Identify which cell holds the provided text, then report its [X, Y] central coordinate. 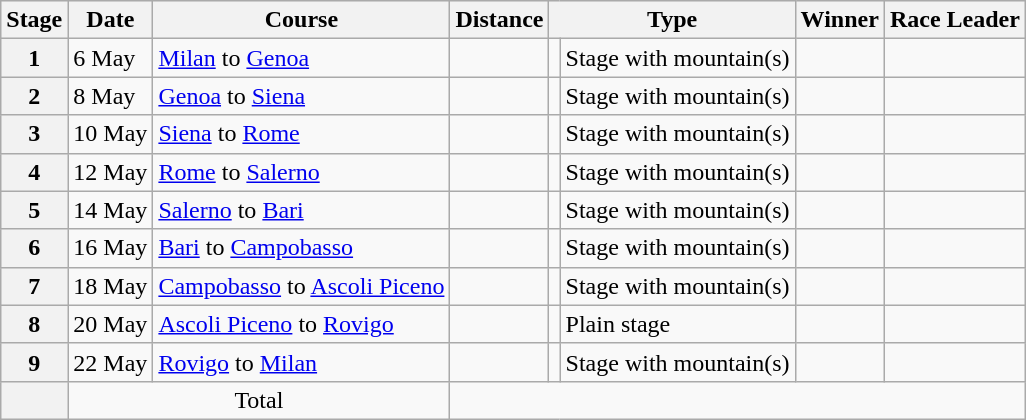
Rovigo to Milan [302, 362]
Bari to Campobasso [302, 248]
1 [34, 58]
Course [302, 20]
Rome to Salerno [302, 172]
4 [34, 172]
8 May [110, 96]
9 [34, 362]
Race Leader [954, 20]
8 [34, 324]
3 [34, 134]
Genoa to Siena [302, 96]
Plain stage [678, 324]
6 May [110, 58]
7 [34, 286]
Total [259, 400]
Campobasso to Ascoli Piceno [302, 286]
12 May [110, 172]
Salerno to Bari [302, 210]
20 May [110, 324]
Distance [500, 20]
10 May [110, 134]
2 [34, 96]
Milan to Genoa [302, 58]
Winner [840, 20]
22 May [110, 362]
6 [34, 248]
Stage [34, 20]
16 May [110, 248]
5 [34, 210]
Date [110, 20]
Type [672, 20]
Siena to Rome [302, 134]
14 May [110, 210]
Ascoli Piceno to Rovigo [302, 324]
18 May [110, 286]
